Provide the [x, y] coordinate of the cell's center where the given text is located.  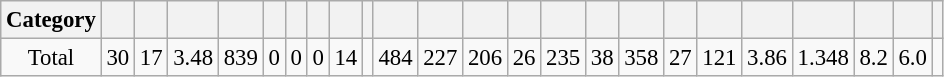
38 [602, 58]
227 [440, 58]
206 [486, 58]
1.348 [823, 58]
26 [524, 58]
6.0 [912, 58]
17 [152, 58]
235 [564, 58]
14 [346, 58]
Category [51, 20]
3.48 [193, 58]
358 [642, 58]
121 [720, 58]
3.86 [767, 58]
839 [240, 58]
8.2 [874, 58]
Total [51, 58]
30 [118, 58]
484 [396, 58]
27 [680, 58]
